Search for the cell housing the specified text and yield its [X, Y] center coordinate. 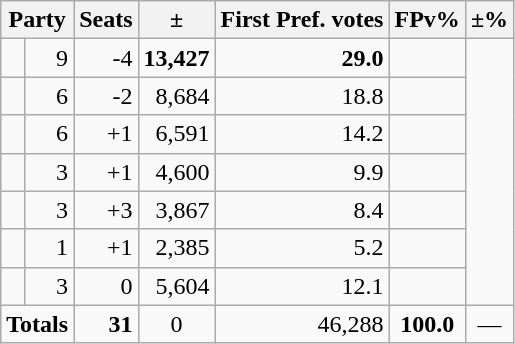
3,867 [176, 210]
Totals [38, 324]
13,427 [176, 58]
29.0 [302, 58]
-2 [106, 96]
5,604 [176, 286]
100.0 [427, 324]
12.1 [302, 286]
±% [489, 20]
18.8 [302, 96]
9 [48, 58]
9.9 [302, 172]
1 [48, 248]
8,684 [176, 96]
5.2 [302, 248]
6,591 [176, 134]
31 [106, 324]
8.4 [302, 210]
-4 [106, 58]
FPv% [427, 20]
— [489, 324]
46,288 [302, 324]
± [176, 20]
14.2 [302, 134]
Seats [106, 20]
Party [38, 20]
2,385 [176, 248]
First Pref. votes [302, 20]
4,600 [176, 172]
+3 [106, 210]
